Output the (X, Y) coordinate of the center of the cell containing the given text.  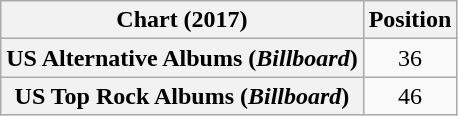
US Alternative Albums (Billboard) (182, 58)
Position (410, 20)
Chart (2017) (182, 20)
US Top Rock Albums (Billboard) (182, 96)
36 (410, 58)
46 (410, 96)
